Return [X, Y] of the center of cell containing provided text 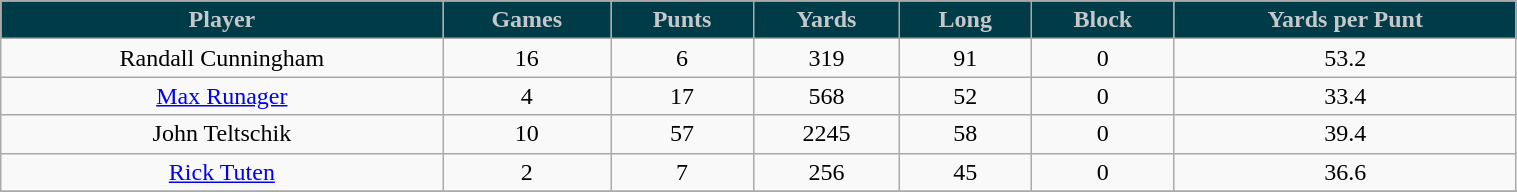
John Teltschik [222, 134]
10 [527, 134]
Max Runager [222, 96]
57 [682, 134]
45 [965, 172]
Yards [827, 20]
Rick Tuten [222, 172]
Yards per Punt [1345, 20]
16 [527, 58]
Randall Cunningham [222, 58]
256 [827, 172]
33.4 [1345, 96]
Games [527, 20]
2245 [827, 134]
Long [965, 20]
17 [682, 96]
91 [965, 58]
Block [1102, 20]
319 [827, 58]
58 [965, 134]
Player [222, 20]
52 [965, 96]
7 [682, 172]
39.4 [1345, 134]
6 [682, 58]
Punts [682, 20]
53.2 [1345, 58]
568 [827, 96]
2 [527, 172]
36.6 [1345, 172]
4 [527, 96]
